Output the (X, Y) coordinate of the center of the cell containing the given text.  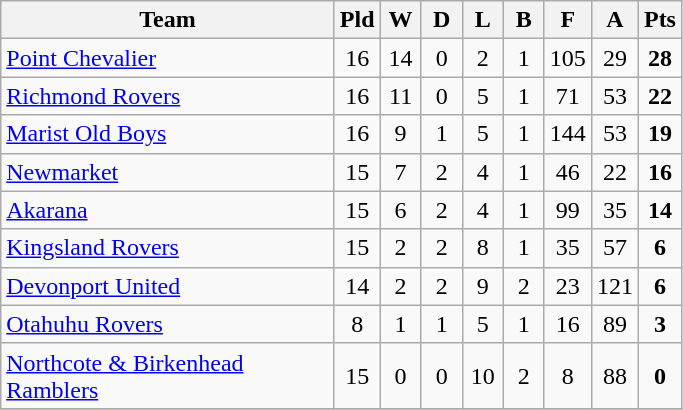
99 (568, 210)
144 (568, 134)
19 (660, 134)
10 (482, 376)
88 (614, 376)
105 (568, 58)
7 (400, 172)
57 (614, 248)
29 (614, 58)
Northcote & Birkenhead Ramblers (168, 376)
D (442, 20)
A (614, 20)
23 (568, 286)
46 (568, 172)
3 (660, 324)
Marist Old Boys (168, 134)
Team (168, 20)
B (524, 20)
Akarana (168, 210)
L (482, 20)
W (400, 20)
71 (568, 96)
89 (614, 324)
Pts (660, 20)
28 (660, 58)
Otahuhu Rovers (168, 324)
Newmarket (168, 172)
Richmond Rovers (168, 96)
F (568, 20)
Kingsland Rovers (168, 248)
11 (400, 96)
121 (614, 286)
Point Chevalier (168, 58)
Pld (357, 20)
Devonport United (168, 286)
